Determine the [x, y] coordinate at the center of the cell enclosing the given text.  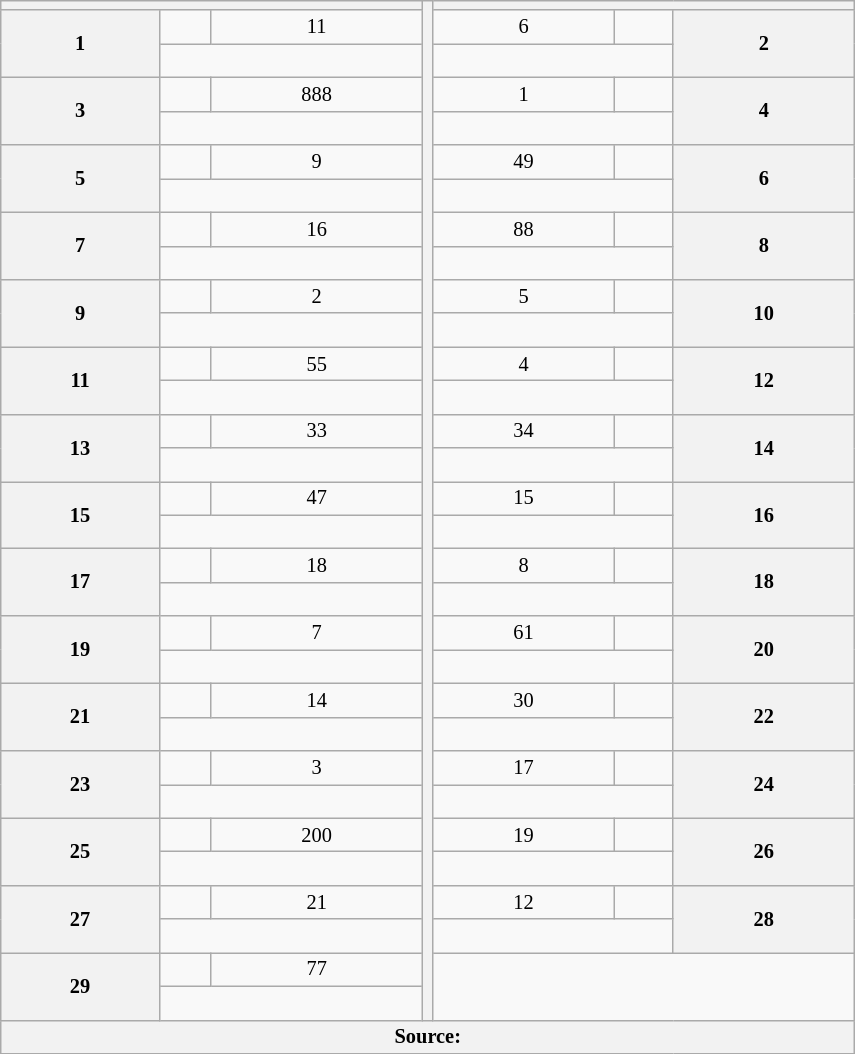
49 [524, 162]
888 [316, 94]
10 [764, 312]
77 [316, 969]
20 [764, 650]
25 [80, 852]
22 [764, 716]
88 [524, 229]
13 [80, 448]
24 [764, 784]
47 [316, 498]
200 [316, 835]
27 [80, 918]
Source: [428, 1037]
29 [80, 986]
30 [524, 700]
33 [316, 431]
61 [524, 633]
28 [764, 918]
23 [80, 784]
26 [764, 852]
55 [316, 364]
34 [524, 431]
